Pinpoint the cell where the given text exists, returning its (X, Y) midpoint coordinate. 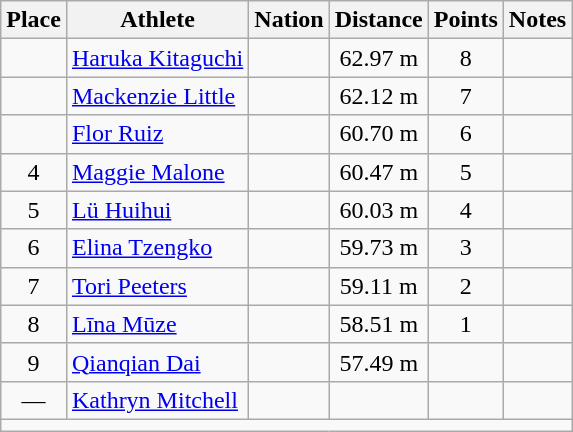
Elina Tzengko (157, 248)
Mackenzie Little (157, 96)
3 (466, 248)
59.11 m (378, 286)
9 (34, 362)
58.51 m (378, 324)
2 (466, 286)
59.73 m (378, 248)
Distance (378, 20)
Tori Peeters (157, 286)
Points (466, 20)
60.03 m (378, 210)
Lü Huihui (157, 210)
Place (34, 20)
1 (466, 324)
60.70 m (378, 134)
Nation (289, 20)
57.49 m (378, 362)
Qianqian Dai (157, 362)
62.97 m (378, 58)
Kathryn Mitchell (157, 400)
Notes (537, 20)
Flor Ruiz (157, 134)
62.12 m (378, 96)
60.47 m (378, 172)
— (34, 400)
Maggie Malone (157, 172)
Haruka Kitaguchi (157, 58)
Līna Mūze (157, 324)
Athlete (157, 20)
